Search for the cell housing the specified text and yield its [x, y] center coordinate. 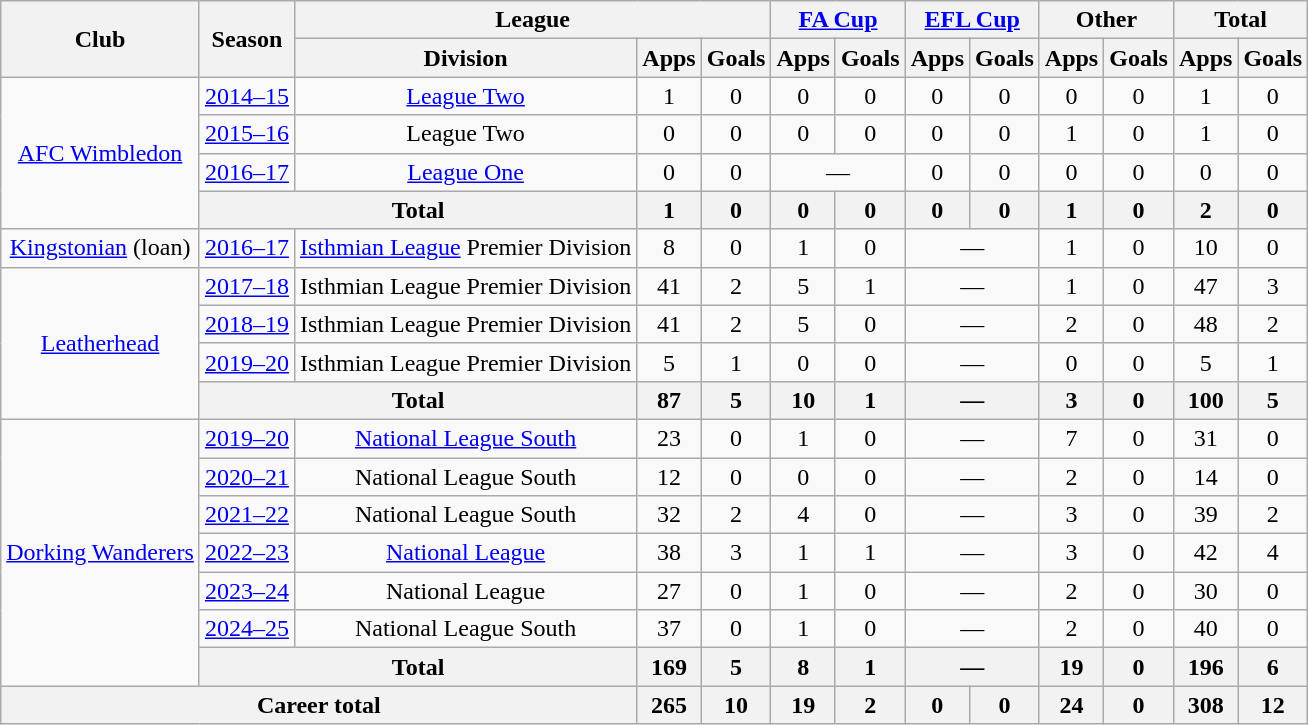
2014–15 [246, 96]
Season [246, 39]
League [532, 20]
169 [669, 667]
2015–16 [246, 134]
38 [669, 553]
Division [465, 58]
2018–19 [246, 324]
7 [1071, 438]
42 [1205, 553]
EFL Cup [972, 20]
AFC Wimbledon [100, 153]
Club [100, 39]
2017–18 [246, 286]
6 [1273, 667]
14 [1205, 477]
196 [1205, 667]
39 [1205, 515]
87 [669, 400]
League One [465, 172]
32 [669, 515]
2020–21 [246, 477]
40 [1205, 629]
37 [669, 629]
2021–22 [246, 515]
2022–23 [246, 553]
308 [1205, 705]
47 [1205, 286]
Leatherhead [100, 343]
100 [1205, 400]
Kingstonian (loan) [100, 248]
30 [1205, 591]
31 [1205, 438]
Dorking Wanderers [100, 552]
FA Cup [838, 20]
265 [669, 705]
2024–25 [246, 629]
Other [1106, 20]
23 [669, 438]
2023–24 [246, 591]
27 [669, 591]
24 [1071, 705]
48 [1205, 324]
Career total [319, 705]
